Provide the [x, y] coordinate of the cell's center where the given text is located.  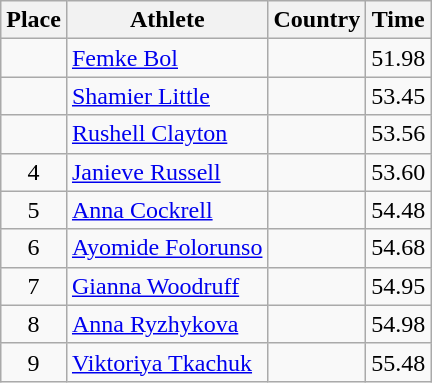
9 [34, 362]
Femke Bol [167, 58]
Place [34, 20]
Anna Ryzhykova [167, 324]
54.98 [398, 324]
51.98 [398, 58]
5 [34, 210]
Viktoriya Tkachuk [167, 362]
7 [34, 286]
4 [34, 172]
8 [34, 324]
53.45 [398, 96]
Gianna Woodruff [167, 286]
54.95 [398, 286]
55.48 [398, 362]
53.60 [398, 172]
6 [34, 248]
Athlete [167, 20]
53.56 [398, 134]
Time [398, 20]
Rushell Clayton [167, 134]
54.48 [398, 210]
Anna Cockrell [167, 210]
Ayomide Folorunso [167, 248]
Country [317, 20]
Shamier Little [167, 96]
Janieve Russell [167, 172]
54.68 [398, 248]
